Capture the cell that displays the provided text and extract its (x, y) central coordinate. 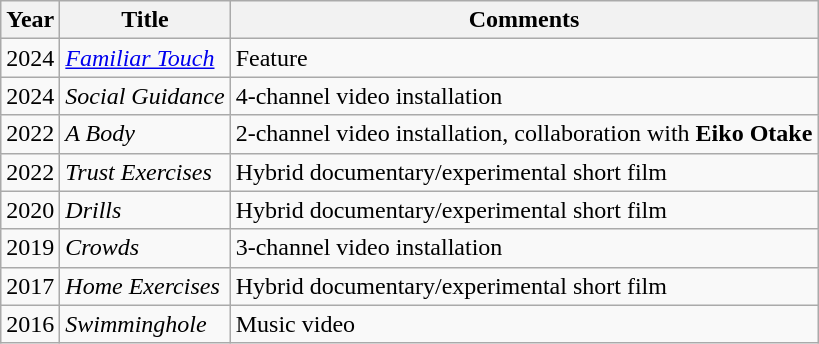
Home Exercises (145, 286)
4-channel video installation (524, 96)
Social Guidance (145, 96)
Trust Exercises (145, 172)
Familiar Touch (145, 58)
Title (145, 20)
Crowds (145, 248)
2-channel video installation, collaboration with Eiko Otake (524, 134)
Year (30, 20)
2020 (30, 210)
Swimminghole (145, 324)
2017 (30, 286)
2016 (30, 324)
2019 (30, 248)
Feature (524, 58)
3-channel video installation (524, 248)
A Body (145, 134)
Comments (524, 20)
Drills (145, 210)
Music video (524, 324)
